Identify which cell holds the provided text, then report its [x, y] central coordinate. 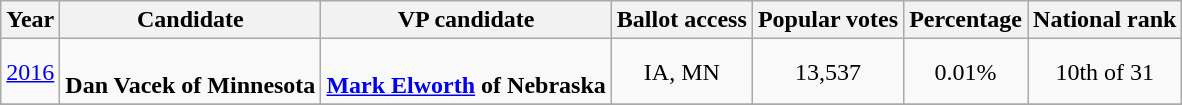
Dan Vacek of Minnesota [190, 72]
Popular votes [828, 20]
13,537 [828, 72]
Year [30, 20]
10th of 31 [1105, 72]
Ballot access [682, 20]
Percentage [966, 20]
IA, MN [682, 72]
VP candidate [466, 20]
Candidate [190, 20]
0.01% [966, 72]
Mark Elworth of Nebraska [466, 72]
National rank [1105, 20]
2016 [30, 72]
